Extract the (x, y) coordinate from the center of the cell holding the provided text.  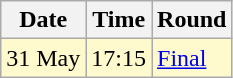
Round (192, 20)
31 May (44, 58)
Time (119, 20)
Final (192, 58)
17:15 (119, 58)
Date (44, 20)
